Return [X, Y] of the center of cell containing provided text 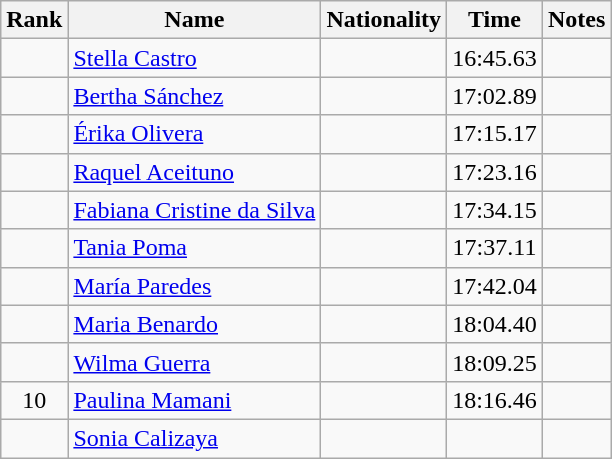
Bertha Sánchez [194, 96]
18:16.46 [495, 400]
Stella Castro [194, 58]
Tania Poma [194, 248]
18:04.40 [495, 324]
17:15.17 [495, 134]
Maria Benardo [194, 324]
Fabiana Cristine da Silva [194, 210]
10 [34, 400]
17:23.16 [495, 172]
Rank [34, 20]
17:34.15 [495, 210]
Raquel Aceituno [194, 172]
Name [194, 20]
María Paredes [194, 286]
17:02.89 [495, 96]
18:09.25 [495, 362]
Nationality [384, 20]
Érika Olivera [194, 134]
17:37.11 [495, 248]
Paulina Mamani [194, 400]
16:45.63 [495, 58]
Time [495, 20]
Sonia Calizaya [194, 438]
17:42.04 [495, 286]
Notes [576, 20]
Wilma Guerra [194, 362]
